Return the [X, Y] coordinate for the center point of the cell that contains the specified text.  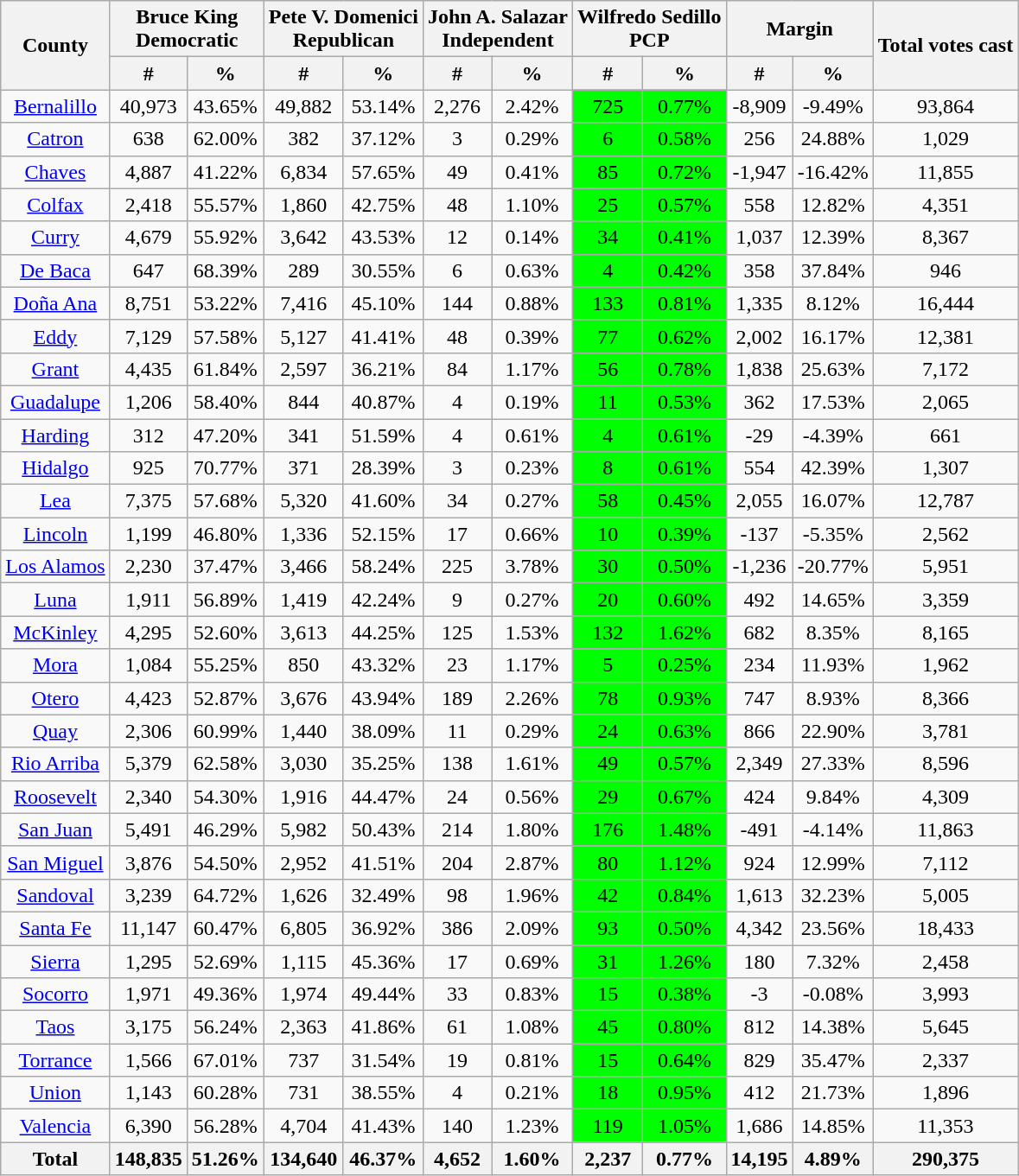
11.93% [833, 665]
Union [55, 1093]
Rio Arriba [55, 764]
30 [608, 567]
1,971 [149, 995]
2,306 [149, 731]
386 [456, 928]
49,882 [303, 106]
8,751 [149, 303]
2,952 [303, 862]
1,295 [149, 962]
5,491 [149, 830]
Taos [55, 1027]
1.53% [532, 632]
55.57% [225, 205]
3.78% [532, 567]
4,887 [149, 172]
737 [303, 1060]
144 [456, 303]
3,030 [303, 764]
17.53% [833, 402]
3,876 [149, 862]
Los Alamos [55, 567]
24.88% [833, 139]
Mora [55, 665]
492 [759, 600]
56 [608, 369]
Harding [55, 435]
0.66% [532, 534]
98 [456, 895]
Sandoval [55, 895]
358 [759, 270]
0.83% [532, 995]
San Juan [55, 830]
2,562 [946, 534]
56.28% [225, 1126]
1.08% [532, 1027]
3,359 [946, 600]
38.55% [383, 1093]
4,435 [149, 369]
412 [759, 1093]
Doña Ana [55, 303]
0.19% [532, 402]
2,065 [946, 402]
4,342 [759, 928]
2,230 [149, 567]
41.41% [383, 336]
Catron [55, 139]
46.37% [383, 1159]
Lincoln [55, 534]
341 [303, 435]
0.25% [685, 665]
125 [456, 632]
812 [759, 1027]
0.95% [685, 1093]
60.99% [225, 731]
214 [456, 830]
Wilfredo SedilloPCP [650, 29]
11,353 [946, 1126]
53.14% [383, 106]
5,379 [149, 764]
51.26% [225, 1159]
8,165 [946, 632]
2,363 [303, 1027]
0.58% [685, 139]
43.53% [383, 238]
33 [456, 995]
-0.08% [833, 995]
18,433 [946, 928]
1,115 [303, 962]
1.23% [532, 1126]
14.65% [833, 600]
-20.77% [833, 567]
5,982 [303, 830]
2,340 [149, 797]
Otero [55, 698]
70.77% [225, 468]
41.51% [383, 862]
1,916 [303, 797]
47.20% [225, 435]
93,864 [946, 106]
554 [759, 468]
41.43% [383, 1126]
1,419 [303, 600]
747 [759, 698]
35.47% [833, 1060]
1,686 [759, 1126]
32.23% [833, 895]
138 [456, 764]
John A. SalazarIndependent [498, 29]
1.26% [685, 962]
12,787 [946, 501]
6,390 [149, 1126]
1.61% [532, 764]
1.96% [532, 895]
1,335 [759, 303]
McKinley [55, 632]
43.32% [383, 665]
Bernalillo [55, 106]
Total [55, 1159]
1.12% [685, 862]
731 [303, 1093]
25.63% [833, 369]
866 [759, 731]
23 [456, 665]
1,962 [946, 665]
78 [608, 698]
38.09% [383, 731]
-137 [759, 534]
14.85% [833, 1126]
25 [608, 205]
11,855 [946, 172]
9 [456, 600]
67.01% [225, 1060]
12,381 [946, 336]
1,336 [303, 534]
19 [456, 1060]
35.25% [383, 764]
12.39% [833, 238]
18 [608, 1093]
4,309 [946, 797]
148,835 [149, 1159]
41.60% [383, 501]
28.39% [383, 468]
1.60% [532, 1159]
Margin [799, 29]
8,596 [946, 764]
44.25% [383, 632]
371 [303, 468]
Bruce KingDemocratic [187, 29]
42.39% [833, 468]
60.28% [225, 1093]
0.93% [685, 698]
176 [608, 830]
49.36% [225, 995]
829 [759, 1060]
3,781 [946, 731]
289 [303, 270]
0.14% [532, 238]
62.58% [225, 764]
46.80% [225, 534]
2.87% [532, 862]
5,951 [946, 567]
36.21% [383, 369]
68.39% [225, 270]
5,005 [946, 895]
16,444 [946, 303]
140 [456, 1126]
31 [608, 962]
42.75% [383, 205]
2,002 [759, 336]
2,418 [149, 205]
45 [608, 1027]
4,704 [303, 1126]
204 [456, 862]
8,366 [946, 698]
-4.39% [833, 435]
682 [759, 632]
30.55% [383, 270]
3,642 [303, 238]
2,276 [456, 106]
57.58% [225, 336]
1.62% [685, 632]
1,626 [303, 895]
7,129 [149, 336]
37.47% [225, 567]
924 [759, 862]
Quay [55, 731]
132 [608, 632]
20 [608, 600]
8.12% [833, 303]
0.38% [685, 995]
Lea [55, 501]
4,351 [946, 205]
85 [608, 172]
49.44% [383, 995]
5,645 [946, 1027]
-9.49% [833, 106]
80 [608, 862]
0.72% [685, 172]
2.09% [532, 928]
1,860 [303, 205]
0.78% [685, 369]
558 [759, 205]
0.69% [532, 962]
0.67% [685, 797]
-5.35% [833, 534]
57.65% [383, 172]
-16.42% [833, 172]
256 [759, 139]
0.60% [685, 600]
De Baca [55, 270]
7,416 [303, 303]
3,613 [303, 632]
43.65% [225, 106]
2,237 [608, 1159]
850 [303, 665]
647 [149, 270]
21.73% [833, 1093]
1,307 [946, 468]
1,206 [149, 402]
2,055 [759, 501]
844 [303, 402]
29 [608, 797]
0.45% [685, 501]
Grant [55, 369]
14.38% [833, 1027]
1,199 [149, 534]
4,679 [149, 238]
1,911 [149, 600]
45.36% [383, 962]
1.48% [685, 830]
County [55, 45]
52.69% [225, 962]
6,805 [303, 928]
6,834 [303, 172]
27.33% [833, 764]
0.21% [532, 1093]
11,863 [946, 830]
-1,947 [759, 172]
61.84% [225, 369]
-491 [759, 830]
180 [759, 962]
41.22% [225, 172]
Curry [55, 238]
Luna [55, 600]
4,652 [456, 1159]
56.89% [225, 600]
93 [608, 928]
946 [946, 270]
234 [759, 665]
3,993 [946, 995]
-29 [759, 435]
119 [608, 1126]
0.23% [532, 468]
32.49% [383, 895]
45.10% [383, 303]
638 [149, 139]
2,597 [303, 369]
42.24% [383, 600]
-3 [759, 995]
40.87% [383, 402]
46.29% [225, 830]
58.40% [225, 402]
362 [759, 402]
312 [149, 435]
23.56% [833, 928]
8,367 [946, 238]
Socorro [55, 995]
7,112 [946, 862]
Pete V. DomeniciRepublican [343, 29]
84 [456, 369]
52.87% [225, 698]
14,195 [759, 1159]
37.12% [383, 139]
5,127 [303, 336]
22.90% [833, 731]
3,676 [303, 698]
-1,236 [759, 567]
2,458 [946, 962]
-4.14% [833, 830]
1,143 [149, 1093]
Roosevelt [55, 797]
58 [608, 501]
1,613 [759, 895]
133 [608, 303]
51.59% [383, 435]
0.62% [685, 336]
1,974 [303, 995]
189 [456, 698]
41.86% [383, 1027]
8.93% [833, 698]
0.42% [685, 270]
Eddy [55, 336]
Guadalupe [55, 402]
64.72% [225, 895]
9.84% [833, 797]
1,896 [946, 1093]
52.60% [225, 632]
290,375 [946, 1159]
0.64% [685, 1060]
12.99% [833, 862]
55.25% [225, 665]
12 [456, 238]
1,566 [149, 1060]
Valencia [55, 1126]
-8,909 [759, 106]
16.07% [833, 501]
Torrance [55, 1060]
52.15% [383, 534]
925 [149, 468]
Santa Fe [55, 928]
7,375 [149, 501]
4.89% [833, 1159]
53.22% [225, 303]
56.24% [225, 1027]
16.17% [833, 336]
2,337 [946, 1060]
7.32% [833, 962]
36.92% [383, 928]
61 [456, 1027]
1.05% [685, 1126]
1,037 [759, 238]
382 [303, 139]
3,239 [149, 895]
1,084 [149, 665]
40,973 [149, 106]
50.43% [383, 830]
0.80% [685, 1027]
10 [608, 534]
Colfax [55, 205]
2,349 [759, 764]
134,640 [303, 1159]
54.50% [225, 862]
San Miguel [55, 862]
0.56% [532, 797]
44.47% [383, 797]
8.35% [833, 632]
60.47% [225, 928]
7,172 [946, 369]
1,838 [759, 369]
661 [946, 435]
42 [608, 895]
2.26% [532, 698]
4,295 [149, 632]
43.94% [383, 698]
2.42% [532, 106]
77 [608, 336]
57.68% [225, 501]
725 [608, 106]
62.00% [225, 139]
Hidalgo [55, 468]
0.84% [685, 895]
225 [456, 567]
3,466 [303, 567]
Chaves [55, 172]
12.82% [833, 205]
31.54% [383, 1060]
1.10% [532, 205]
0.53% [685, 402]
Sierra [55, 962]
5 [608, 665]
0.88% [532, 303]
54.30% [225, 797]
Total votes cast [946, 45]
1.80% [532, 830]
1,440 [303, 731]
55.92% [225, 238]
1,029 [946, 139]
4,423 [149, 698]
424 [759, 797]
37.84% [833, 270]
58.24% [383, 567]
5,320 [303, 501]
3,175 [149, 1027]
11,147 [149, 928]
8 [608, 468]
